Identify which cell holds the provided text, then report its [X, Y] central coordinate. 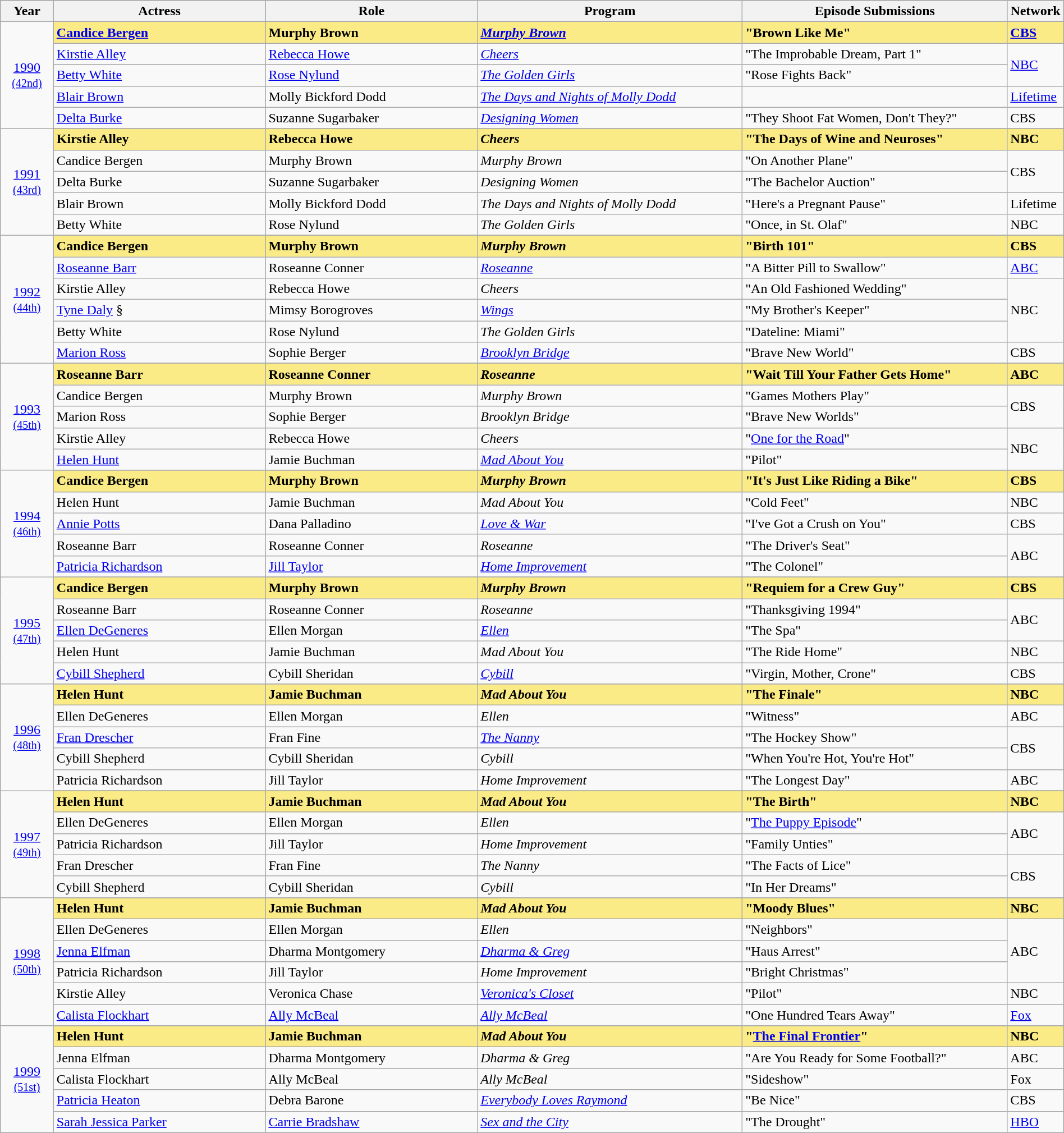
"Be Nice" [875, 1100]
Tyne Daly § [159, 310]
"One Hundred Tears Away" [875, 1015]
"The Facts of Lice" [875, 865]
"The Drought" [875, 1122]
"One for the Road" [875, 438]
Patricia Heaton [159, 1100]
"My Brother's Keeper" [875, 310]
1998(50th) [27, 961]
"The Final Frontier" [875, 1036]
"The Longest Day" [875, 780]
1990(42nd) [27, 75]
"When You're Hot, You're Hot" [875, 759]
1999(51st) [27, 1079]
"The Ride Home" [875, 652]
1995(47th) [27, 630]
"Virgin, Mother, Crone" [875, 673]
"Wait Till Your Father Gets Home" [875, 374]
"Haus Arrest" [875, 951]
"Cold Feet" [875, 502]
"Sideshow" [875, 1079]
Veronica Chase [372, 994]
"Are You Ready for Some Football?" [875, 1058]
"Requiem for a Crew Guy" [875, 588]
"The Bachelor Auction" [875, 182]
"A Bitter Pill to Swallow" [875, 268]
1993(45th) [27, 417]
1997(49th) [27, 844]
"The Colonel" [875, 566]
1996(48th) [27, 737]
"The Spa" [875, 631]
"Games Mothers Play" [875, 396]
Wings [610, 310]
"I've Got a Crush on You" [875, 524]
"Brave New Worlds" [875, 417]
Carrie Bradshaw [372, 1122]
Veronica's Closet [610, 994]
Sex and the City [610, 1122]
"Thanksgiving 1994" [875, 609]
"They Shoot Fat Women, Don't They?" [875, 118]
Year [27, 11]
"In Her Dreams" [875, 887]
Debra Barone [372, 1100]
"The Improbable Dream, Part 1" [875, 54]
"An Old Fashioned Wedding" [875, 289]
"Neighbors" [875, 929]
Actress [159, 11]
Love & War [610, 524]
"On Another Plane" [875, 160]
"Brave New World" [875, 353]
Annie Potts [159, 524]
Episode Submissions [875, 11]
"Rose Fights Back" [875, 75]
"Birth 101" [875, 246]
Mimsy Borogroves [372, 310]
1994(46th) [27, 524]
"The Birth" [875, 801]
Program [610, 11]
"Bright Christmas" [875, 973]
1991(43rd) [27, 182]
"Brown Like Me" [875, 33]
Network [1035, 11]
"Family Unties" [875, 844]
Everybody Loves Raymond [610, 1100]
1992(44th) [27, 299]
"Moody Blues" [875, 908]
Dana Palladino [372, 524]
"Witness" [875, 716]
"Dateline: Miami" [875, 332]
"Once, in St. Olaf" [875, 224]
"The Hockey Show" [875, 737]
"The Days of Wine and Neuroses" [875, 139]
Role [372, 11]
"It's Just Like Riding a Bike" [875, 481]
"The Driver's Seat" [875, 545]
"Here's a Pregnant Pause" [875, 203]
Sarah Jessica Parker [159, 1122]
"The Finale" [875, 695]
"The Puppy Episode" [875, 823]
HBO [1035, 1122]
